Locate the cell with the specified text and output its [x, y] center coordinate. 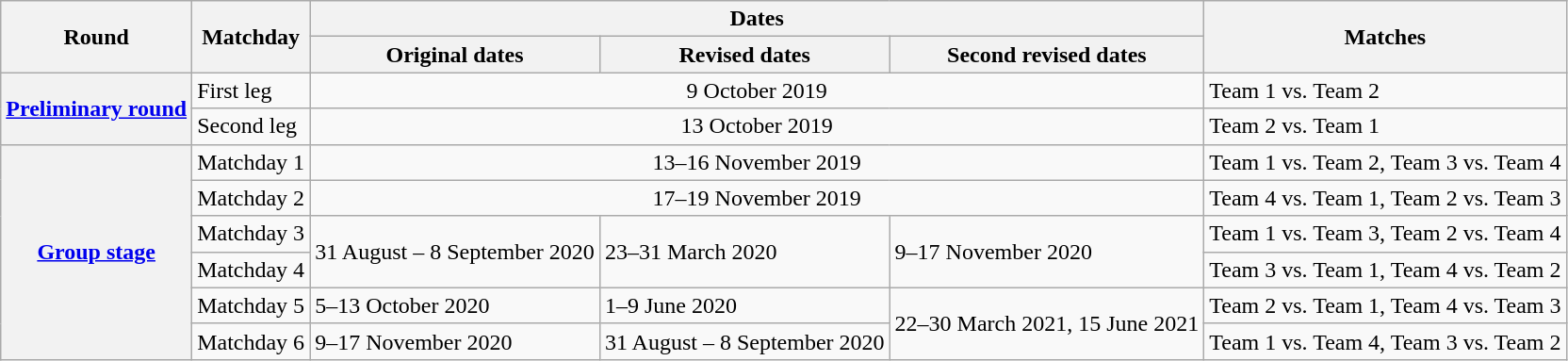
Team 1 vs. Team 4, Team 3 vs. Team 2 [1385, 341]
9 October 2019 [758, 90]
Round [96, 37]
Original dates [455, 55]
Second leg [251, 126]
First leg [251, 90]
1–9 June 2020 [744, 305]
Group stage [96, 252]
Team 1 vs. Team 3, Team 2 vs. Team 4 [1385, 234]
Matches [1385, 37]
13 October 2019 [758, 126]
Team 1 vs. Team 2, Team 3 vs. Team 4 [1385, 162]
Matchday [251, 37]
17–19 November 2019 [758, 198]
Matchday 4 [251, 270]
13–16 November 2019 [758, 162]
Matchday 5 [251, 305]
Team 1 vs. Team 2 [1385, 90]
Matchday 2 [251, 198]
Team 3 vs. Team 1, Team 4 vs. Team 2 [1385, 270]
23–31 March 2020 [744, 252]
Dates [758, 19]
Matchday 6 [251, 341]
Team 4 vs. Team 1, Team 2 vs. Team 3 [1385, 198]
Matchday 3 [251, 234]
Preliminary round [96, 108]
5–13 October 2020 [455, 305]
Team 2 vs. Team 1 [1385, 126]
Team 2 vs. Team 1, Team 4 vs. Team 3 [1385, 305]
Second revised dates [1047, 55]
Revised dates [744, 55]
22–30 March 2021, 15 June 2021 [1047, 323]
Matchday 1 [251, 162]
